For the text-containing cell, return its midpoint in [x, y] coordinate format. 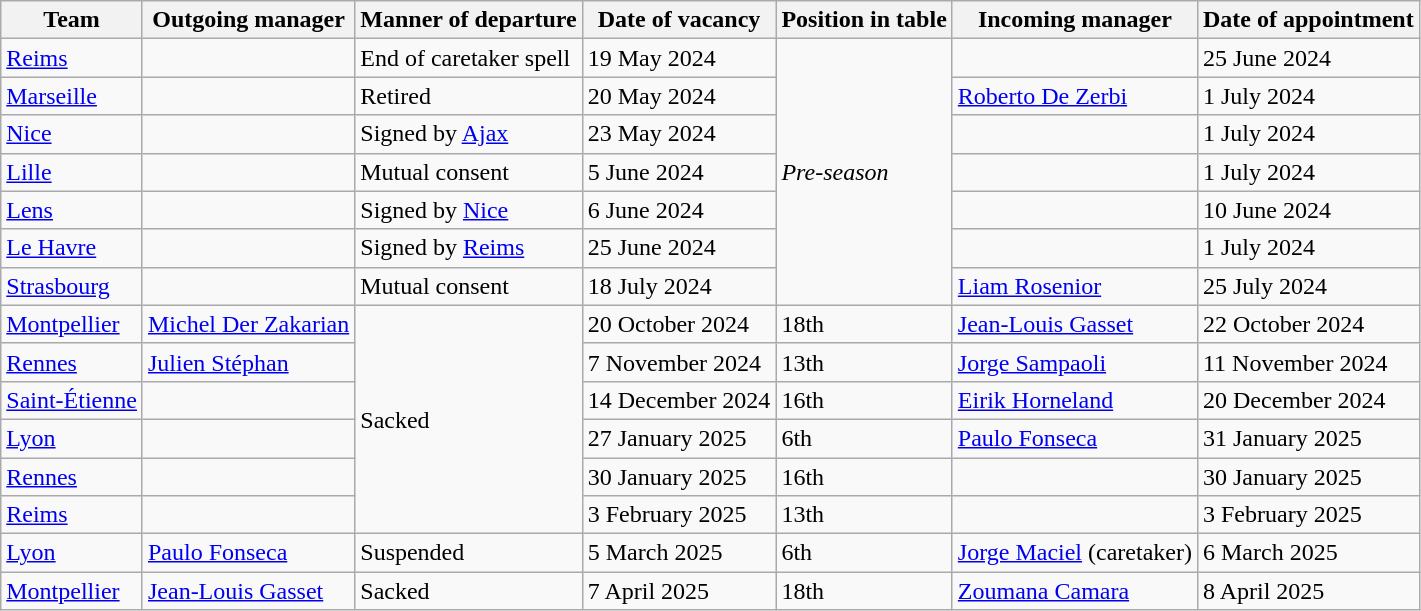
25 July 2024 [1308, 286]
Retired [468, 96]
14 December 2024 [679, 400]
22 October 2024 [1308, 324]
27 January 2025 [679, 438]
Zoumana Camara [1074, 591]
19 May 2024 [679, 58]
Michel Der Zakarian [248, 324]
Pre-season [864, 172]
Team [72, 20]
Signed by Ajax [468, 134]
23 May 2024 [679, 134]
11 November 2024 [1308, 362]
Liam Rosenior [1074, 286]
Signed by Nice [468, 210]
Lille [72, 172]
6 June 2024 [679, 210]
Suspended [468, 553]
Incoming manager [1074, 20]
5 June 2024 [679, 172]
Roberto De Zerbi [1074, 96]
Julien Stéphan [248, 362]
8 April 2025 [1308, 591]
20 October 2024 [679, 324]
Jorge Sampaoli [1074, 362]
Jorge Maciel (caretaker) [1074, 553]
31 January 2025 [1308, 438]
End of caretaker spell [468, 58]
Nice [72, 134]
Le Havre [72, 248]
Position in table [864, 20]
Strasbourg [72, 286]
18 July 2024 [679, 286]
20 May 2024 [679, 96]
Lens [72, 210]
10 June 2024 [1308, 210]
Manner of departure [468, 20]
Saint-Étienne [72, 400]
Date of appointment [1308, 20]
6 March 2025 [1308, 553]
7 November 2024 [679, 362]
5 March 2025 [679, 553]
20 December 2024 [1308, 400]
Marseille [72, 96]
Outgoing manager [248, 20]
Signed by Reims [468, 248]
Eirik Horneland [1074, 400]
Date of vacancy [679, 20]
7 April 2025 [679, 591]
